For the text-containing cell, return its midpoint in [x, y] coordinate format. 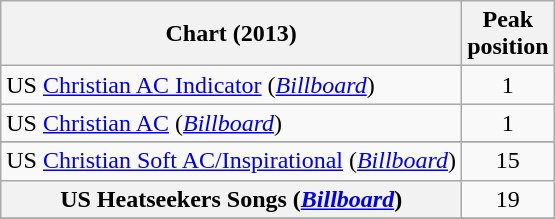
15 [508, 161]
US Christian AC Indicator (Billboard) [232, 85]
19 [508, 199]
US Christian AC (Billboard) [232, 123]
US Heatseekers Songs (Billboard) [232, 199]
Peak position [508, 34]
Chart (2013) [232, 34]
US Christian Soft AC/Inspirational (Billboard) [232, 161]
